Identify which cell holds the provided text, then report its [X, Y] central coordinate. 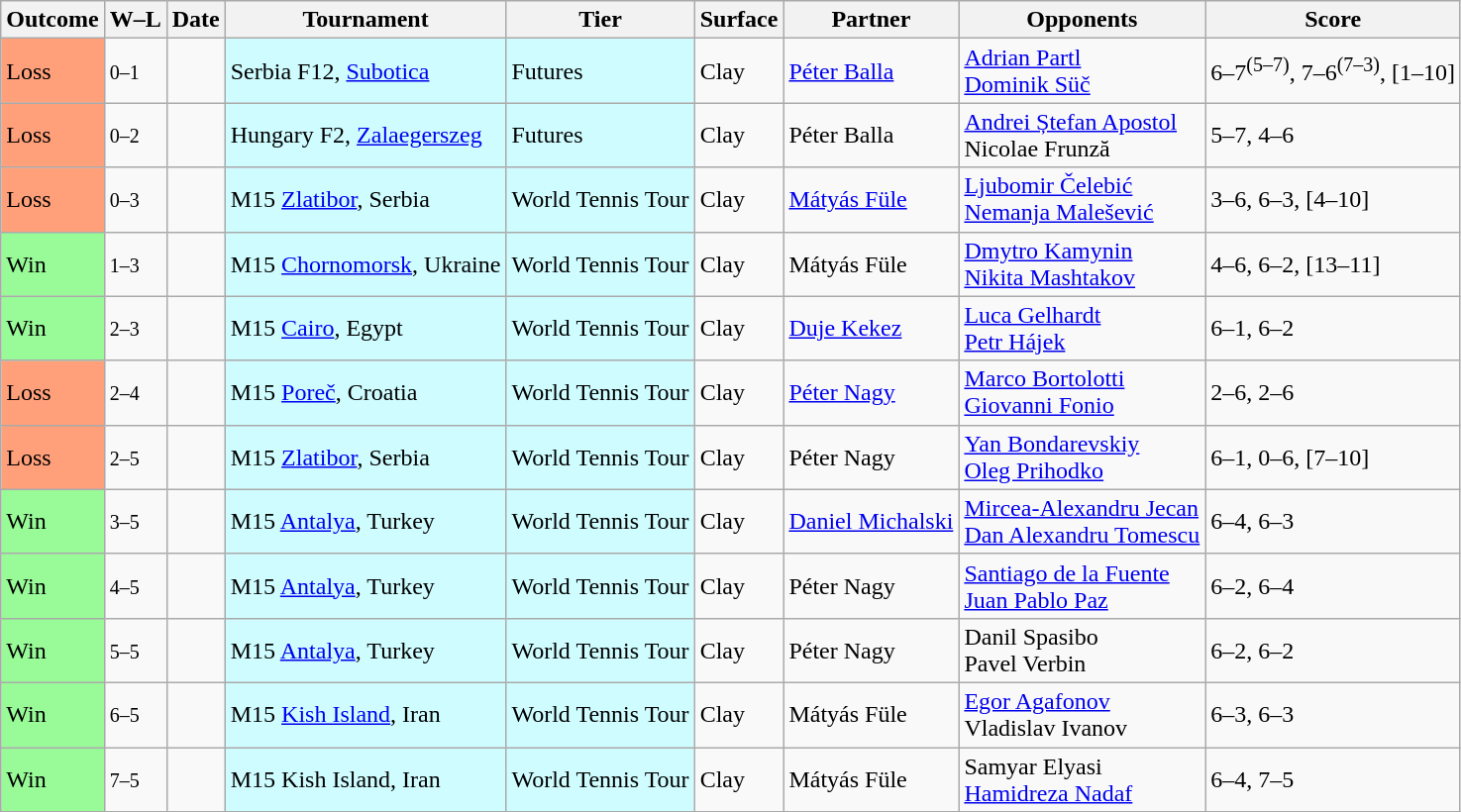
M15 Chornomorsk, Ukraine [365, 263]
Tournament [365, 20]
6–2, 6–2 [1333, 650]
Adrian Partl Dominik Süč [1082, 71]
Danil Spasibo Pavel Verbin [1082, 650]
2–5 [135, 457]
Ljubomir Čelebić Nemanja Malešević [1082, 200]
0–1 [135, 71]
Surface [739, 20]
0–3 [135, 200]
6–3, 6–3 [1333, 715]
Opponents [1082, 20]
2–4 [135, 392]
4–5 [135, 586]
Dmytro Kamynin Nikita Mashtakov [1082, 263]
4–6, 6–2, [13–11] [1333, 263]
Santiago de la Fuente Juan Pablo Paz [1082, 586]
6–1, 6–2 [1333, 329]
5–5 [135, 650]
Daniel Michalski [872, 521]
1–3 [135, 263]
Andrei Ștefan Apostol Nicolae Frunză [1082, 135]
Samyar Elyasi Hamidreza Nadaf [1082, 778]
3–6, 6–3, [4–10] [1333, 200]
6–1, 0–6, [7–10] [1333, 457]
3–5 [135, 521]
2–6, 2–6 [1333, 392]
0–2 [135, 135]
Marco Bortolotti Giovanni Fonio [1082, 392]
Yan Bondarevskiy Oleg Prihodko [1082, 457]
6–7(5–7), 7–6(7–3), [1–10] [1333, 71]
6–4, 6–3 [1333, 521]
2–3 [135, 329]
Egor Agafonov Vladislav Ivanov [1082, 715]
Mircea-Alexandru Jecan Dan Alexandru Tomescu [1082, 521]
W–L [135, 20]
6–2, 6–4 [1333, 586]
6–5 [135, 715]
6–4, 7–5 [1333, 778]
M15 Poreč, Croatia [365, 392]
5–7, 4–6 [1333, 135]
Luca Gelhardt Petr Hájek [1082, 329]
M15 Cairo, Egypt [365, 329]
Tier [600, 20]
Outcome [52, 20]
Duje Kekez [872, 329]
Hungary F2, Zalaegerszeg [365, 135]
Date [196, 20]
Serbia F12, Subotica [365, 71]
7–5 [135, 778]
Partner [872, 20]
Score [1333, 20]
